Return [X, Y] of the center of cell containing provided text 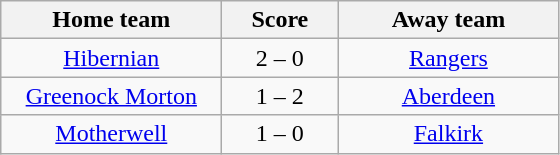
Greenock Morton [112, 96]
Aberdeen [448, 96]
Hibernian [112, 58]
Away team [448, 20]
Score [280, 20]
1 – 0 [280, 134]
Motherwell [112, 134]
Home team [112, 20]
2 – 0 [280, 58]
Falkirk [448, 134]
1 – 2 [280, 96]
Rangers [448, 58]
